Detect which cell encompasses the target text, then output its [x, y] center coordinate. 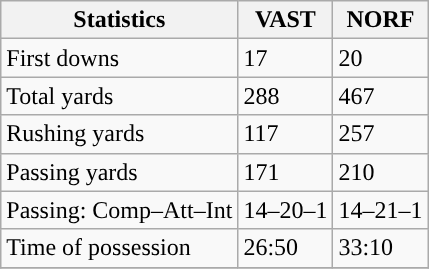
Time of possession [120, 248]
117 [286, 134]
Passing yards [120, 172]
NORF [380, 20]
14–20–1 [286, 210]
288 [286, 96]
171 [286, 172]
Total yards [120, 96]
First downs [120, 58]
20 [380, 58]
17 [286, 58]
Passing: Comp–Att–Int [120, 210]
VAST [286, 20]
467 [380, 96]
14–21–1 [380, 210]
257 [380, 134]
Statistics [120, 20]
26:50 [286, 248]
Rushing yards [120, 134]
33:10 [380, 248]
210 [380, 172]
